Find where the given text appears and provide that cell's center as (x, y) coordinate. 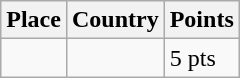
5 pts (202, 58)
Points (202, 20)
Country (115, 20)
Place (34, 20)
